Determine the (X, Y) coordinate at the center of the cell enclosing the given text.  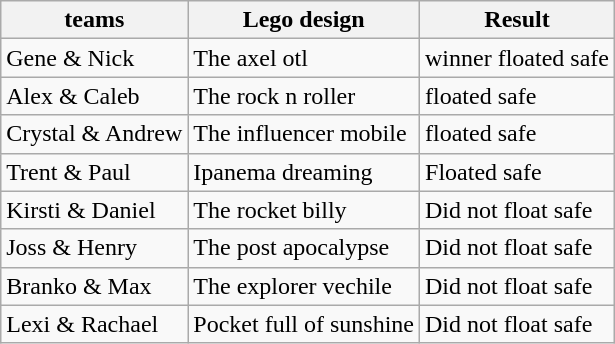
Ipanema dreaming (304, 172)
The explorer vechile (304, 286)
Branko & Max (94, 286)
Lego design (304, 20)
Crystal & Andrew (94, 134)
The rocket billy (304, 210)
winner floated safe (518, 58)
The axel otl (304, 58)
teams (94, 20)
Alex & Caleb (94, 96)
Trent & Paul (94, 172)
The post apocalypse (304, 248)
Gene & Nick (94, 58)
Lexi & Rachael (94, 324)
Result (518, 20)
Pocket full of sunshine (304, 324)
The influencer mobile (304, 134)
Joss & Henry (94, 248)
Floated safe (518, 172)
Kirsti & Daniel (94, 210)
The rock n roller (304, 96)
